Provide the [x, y] coordinate of the cell's center where the given text is located.  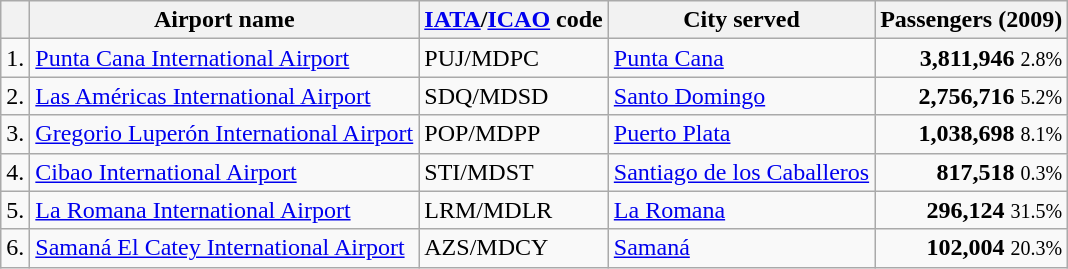
IATA/ICAO code [514, 20]
Punta Cana International Airport [224, 58]
Puerto Plata [741, 134]
2,756,716 5.2% [972, 96]
STI/MDST [514, 172]
5. [16, 210]
Las Américas International Airport [224, 96]
SDQ/MDSD [514, 96]
Samaná [741, 248]
AZS/MDCY [514, 248]
Punta Cana [741, 58]
Gregorio Luperón International Airport [224, 134]
3,811,946 2.8% [972, 58]
Airport name [224, 20]
Samaná El Catey International Airport [224, 248]
City served [741, 20]
LRM/MDLR [514, 210]
1. [16, 58]
Cibao International Airport [224, 172]
Santo Domingo [741, 96]
6. [16, 248]
La Romana International Airport [224, 210]
Passengers (2009) [972, 20]
1,038,698 8.1% [972, 134]
3. [16, 134]
296,124 31.5% [972, 210]
PUJ/MDPC [514, 58]
Santiago de los Caballeros [741, 172]
POP/MDPP [514, 134]
102,004 20.3% [972, 248]
4. [16, 172]
817,518 0.3% [972, 172]
La Romana [741, 210]
2. [16, 96]
